Search for the cell housing the specified text and yield its (x, y) center coordinate. 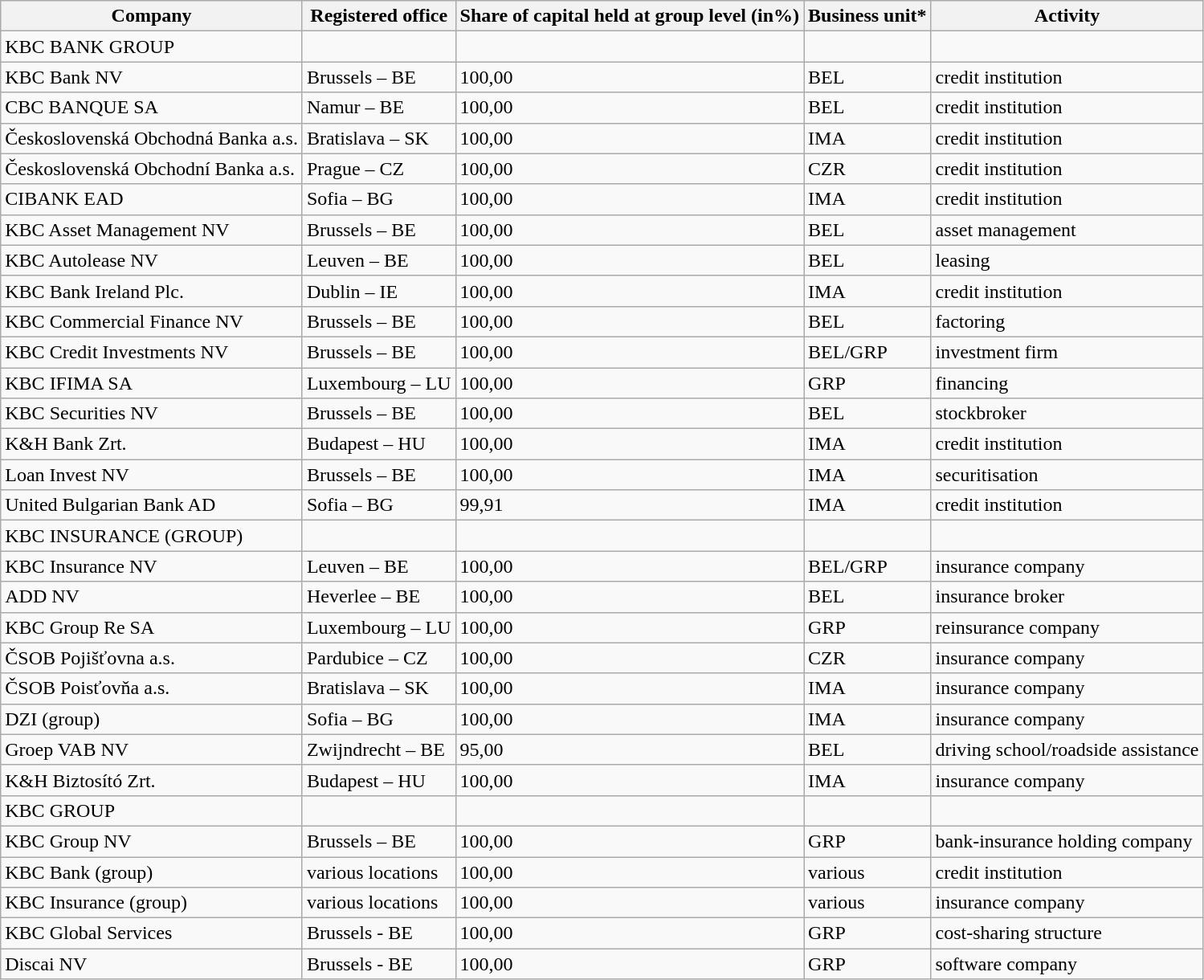
KBC Bank Ireland Plc. (152, 291)
bank-insurance holding company (1067, 841)
Československá Obchodní Banka a.s. (152, 169)
KBC GROUP (152, 811)
KBC IFIMA SA (152, 383)
KBC Group Re SA (152, 627)
Dublin – IE (379, 291)
Groep VAB NV (152, 749)
Company (152, 16)
reinsurance company (1067, 627)
CBC BANQUE SA (152, 108)
KBC Securities NV (152, 414)
Share of capital held at group level (in%) (630, 16)
Discai NV (152, 964)
KBC Insurance NV (152, 566)
leasing (1067, 260)
asset management (1067, 230)
KBC Commercial Finance NV (152, 321)
KBC Bank NV (152, 77)
Registered office (379, 16)
KBC Autolease NV (152, 260)
K&H Bank Zrt. (152, 444)
Loan Invest NV (152, 475)
99,91 (630, 505)
insurance broker (1067, 597)
ČSOB Poisťovňa a.s. (152, 688)
KBC Credit Investments NV (152, 352)
driving school/roadside assistance (1067, 749)
95,00 (630, 749)
Československá Obchodná Banka a.s. (152, 138)
KBC BANK GROUP (152, 47)
CIBANK EAD (152, 199)
Zwijndrecht – BE (379, 749)
Pardubice – CZ (379, 658)
KBC Group NV (152, 841)
factoring (1067, 321)
financing (1067, 383)
Activity (1067, 16)
K&H Biztosító Zrt. (152, 780)
KBC Insurance (group) (152, 903)
Business unit* (867, 16)
KBC Bank (group) (152, 872)
stockbroker (1067, 414)
Heverlee – BE (379, 597)
United Bulgarian Bank AD (152, 505)
ČSOB Pojišťovna a.s. (152, 658)
Prague – CZ (379, 169)
DZI (group) (152, 719)
securitisation (1067, 475)
KBC INSURANCE (GROUP) (152, 536)
KBC Global Services (152, 933)
KBC Asset Management NV (152, 230)
cost-sharing structure (1067, 933)
ADD NV (152, 597)
investment firm (1067, 352)
Namur – BE (379, 108)
software company (1067, 964)
